Detect which cell encompasses the target text, then output its [x, y] center coordinate. 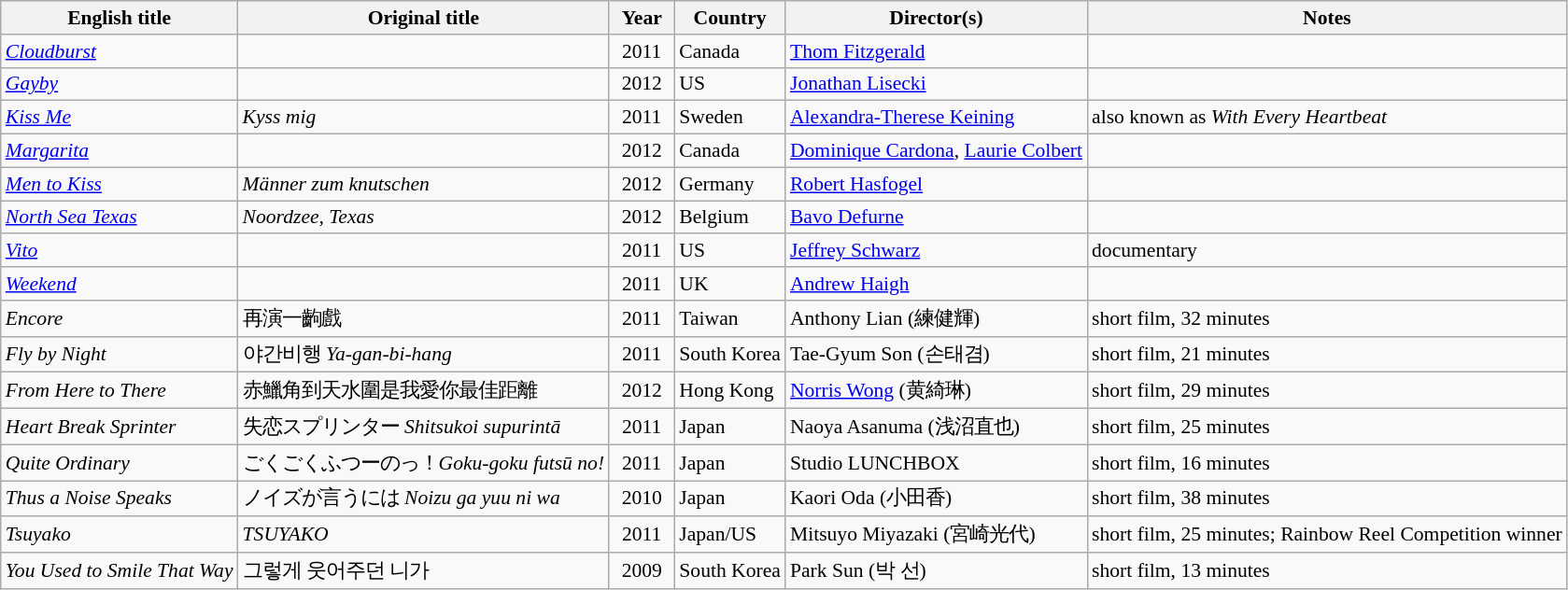
North Sea Texas [120, 218]
Year [642, 18]
失恋スプリンター Shitsukoi supurintā [424, 428]
Kyss mig [424, 118]
TSUYAKO [424, 536]
Mitsuyo Miyazaki (宮崎光代) [936, 536]
Naoya Asanuma (浅沼直也) [936, 428]
Tae-Gyum Son (손태겸) [936, 355]
Cloudburst [120, 51]
Sweden [730, 118]
Thus a Noise Speaks [120, 499]
Fly by Night [120, 355]
Men to Kiss [120, 184]
再演一齣戲 [424, 319]
You Used to Smile That Way [120, 571]
Tsuyako [120, 536]
short film, 21 minutes [1327, 355]
short film, 16 minutes [1327, 463]
short film, 32 minutes [1327, 319]
From Here to There [120, 390]
Gayby [120, 84]
Robert Hasfogel [936, 184]
2009 [642, 571]
Kiss Me [120, 118]
short film, 25 minutes; Rainbow Reel Competition winner [1327, 536]
2010 [642, 499]
documentary [1327, 251]
Park Sun (박 선) [936, 571]
Männer zum knutschen [424, 184]
Director(s) [936, 18]
Taiwan [730, 319]
Bavo Defurne [936, 218]
Vito [120, 251]
Andrew Haigh [936, 284]
Thom Fitzgerald [936, 51]
Norris Wong (黄綺琳) [936, 390]
Jeffrey Schwarz [936, 251]
Jonathan Lisecki [936, 84]
赤鱲角到天水圍是我愛你最佳距離 [424, 390]
ごくごくふつーのっ！Goku-goku futsū no! [424, 463]
야간비행 Ya-gan-bi-hang [424, 355]
short film, 29 minutes [1327, 390]
Germany [730, 184]
Margarita [120, 151]
Belgium [730, 218]
Encore [120, 319]
ノイズが言うには Noizu ga yuu ni wa [424, 499]
Quite Ordinary [120, 463]
Original title [424, 18]
Studio LUNCHBOX [936, 463]
Noordzee, Texas [424, 218]
Alexandra-Therese Keining [936, 118]
English title [120, 18]
Country [730, 18]
Hong Kong [730, 390]
Dominique Cardona, Laurie Colbert [936, 151]
Weekend [120, 284]
Notes [1327, 18]
UK [730, 284]
short film, 25 minutes [1327, 428]
Heart Break Sprinter [120, 428]
short film, 13 minutes [1327, 571]
also known as With Every Heartbeat [1327, 118]
Kaori Oda (小田香) [936, 499]
short film, 38 minutes [1327, 499]
Japan/US [730, 536]
Anthony Lian (練健輝) [936, 319]
그렇게 웃어주던 니가 [424, 571]
